Determine the [X, Y] coordinate at the center of the cell enclosing the given text.  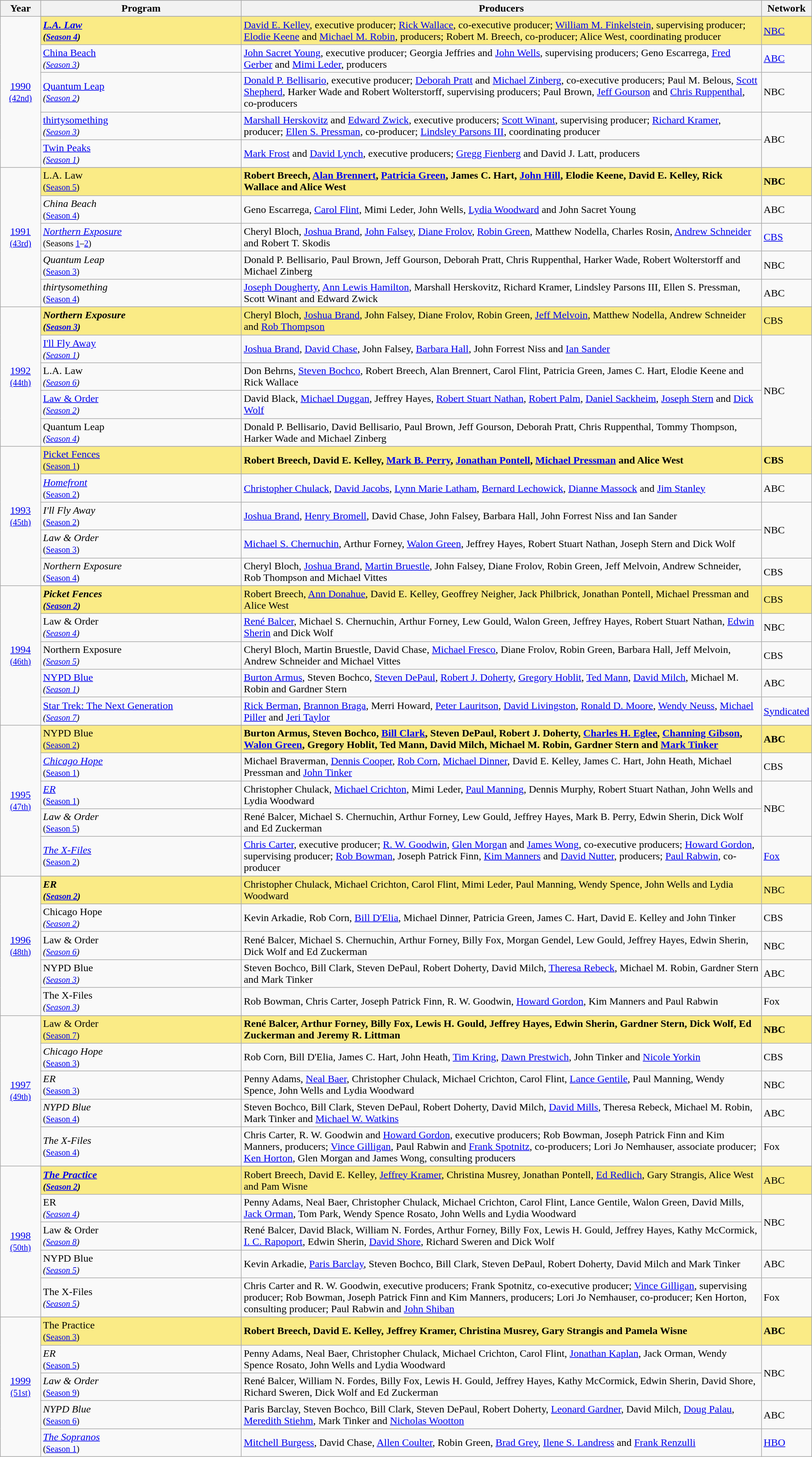
Star Trek: The Next Generation(Season 7) [141, 711]
Don Behrns, Steven Bochco, Robert Breech, Alan Brennert, Carol Flint, Patricia Green, James C. Hart, Elodie Keene and Rick Wallace [502, 377]
Donald P. Bellisario, Paul Brown, Jeff Gourson, Deborah Pratt, Chris Ruppenthal, Harker Wade, Robert Wolterstorff and Michael Zinberg [502, 265]
1998(50th) [21, 1242]
Cheryl Bloch, Joshua Brand, Martin Bruestle, John Falsey, Diane Frolov, Robin Green, Jeff Melvoin, Andrew Schneider, Rob Thompson and Michael Vittes [502, 571]
Joshua Brand, David Chase, John Falsey, Barbara Hall, John Forrest Niss and Ian Sander [502, 349]
Christopher Chulack, Michael Crichton, Mimi Leder, Paul Manning, Dennis Murphy, Robert Stuart Nathan, John Wells and Lydia Woodward [502, 794]
The X-Files(Season 5) [141, 1298]
Mitchell Burgess, David Chase, Allen Coulter, Robin Green, Brad Grey, Ilene S. Landress and Frank Renzulli [502, 1443]
Robert Breech, Ann Donahue, David E. Kelley, Geoffrey Neigher, Jack Philbrick, Jonathan Pontell, Michael Pressman and Alice West [502, 600]
The Practice(Season 3) [141, 1331]
Law & Order(Season 7) [141, 1029]
Penny Adams, Neal Baer, Christopher Chulack, Michael Crichton, Carol Flint, Lance Gentile, Paul Manning, Wendy Spence, John Wells and Lydia Woodward [502, 1085]
Robert Breech, David E. Kelley, Mark B. Perry, Jonathan Pontell, Michael Pressman and Alice West [502, 460]
John Sacret Young, executive producer; Georgia Jeffries and John Wells, supervising producers; Geno Escarrega, Fred Gerber and Mimi Leder, producers [502, 58]
Law & Order(Season 8) [141, 1236]
1991(43rd) [21, 237]
Law & Order(Season 4) [141, 627]
Burton Armus, Steven Bochco, Steven DePaul, Robert J. Doherty, Gregory Hoblit, Ted Mann, David Milch, Michael M. Robin and Gardner Stern [502, 683]
René Balcer, Michael S. Chernuchin, Arthur Forney, Lew Gould, Walon Green, Jeffrey Hayes, Robert Stuart Nathan, Edwin Sherin and Dick Wolf [502, 627]
Program [141, 9]
The X-Files(Season 4) [141, 1146]
ER(Season 1) [141, 794]
Kevin Arkadie, Paris Barclay, Steven Bochco, Bill Clark, Steven DePaul, Robert Doherty, David Milch and Mark Tinker [502, 1264]
Law & Order(Season 9) [141, 1387]
Christopher Chulack, David Jacobs, Lynn Marie Latham, Bernard Lechowick, Dianne Massock and Jim Stanley [502, 488]
1995(47th) [21, 800]
Quantum Leap(Season 2) [141, 92]
Michael S. Chernuchin, Arthur Forney, Walon Green, Jeffrey Hayes, Robert Stuart Nathan, Joseph Stern and Dick Wolf [502, 544]
Steven Bochco, Bill Clark, Steven DePaul, Robert Doherty, David Milch, Theresa Rebeck, Michael M. Robin, Gardner Stern and Mark Tinker [502, 973]
Mark Frost and David Lynch, executive producers; Gregg Fienberg and David J. Latt, producers [502, 153]
Christopher Chulack, Michael Crichton, Carol Flint, Mimi Leder, Paul Manning, Wendy Spence, John Wells and Lydia Woodward [502, 890]
René Balcer, Arthur Forney, Billy Fox, Lewis H. Gould, Jeffrey Hayes, Edwin Sherin, Gardner Stern, Dick Wolf, Ed Zuckerman and Jeremy R. Littman [502, 1029]
HBO [787, 1443]
1999(51st) [21, 1387]
Quantum Leap(Season 4) [141, 433]
Rick Berman, Brannon Braga, Merri Howard, Peter Lauritson, David Livingston, Ronald D. Moore, Wendy Neuss, Michael Piller and Jeri Taylor [502, 711]
René Balcer, Michael S. Chernuchin, Arthur Forney, Lew Gould, Jeffrey Hayes, Mark B. Perry, Edwin Sherin, Dick Wolf and Ed Zuckerman [502, 823]
Kevin Arkadie, Rob Corn, Bill D'Elia, Michael Dinner, Patricia Green, James C. Hart, David E. Kelley and John Tinker [502, 918]
NYPD Blue(Season 2) [141, 739]
Law & Order(Season 6) [141, 946]
L.A. Law(Season 6) [141, 377]
Rob Bowman, Chris Carter, Joseph Patrick Finn, R. W. Goodwin, Howard Gordon, Kim Manners and Paul Rabwin [502, 1002]
Donald P. Bellisario, David Bellisario, Paul Brown, Jeff Gourson, Deborah Pratt, Chris Ruppenthal, Tommy Thompson, Harker Wade and Michael Zinberg [502, 433]
Syndicated [787, 711]
Joseph Dougherty, Ann Lewis Hamilton, Marshall Herskovitz, Richard Kramer, Lindsley Parsons III, Ellen S. Pressman, Scott Winant and Edward Zwick [502, 293]
Michael Braverman, Dennis Cooper, Rob Corn, Michael Dinner, David E. Kelley, James C. Hart, John Heath, Michael Pressman and John Tinker [502, 767]
Cheryl Bloch, Joshua Brand, John Falsey, Diane Frolov, Robin Green, Jeff Melvoin, Matthew Nodella, Andrew Schneider and Rob Thompson [502, 320]
Picket Fences(Season 2) [141, 600]
The Sopranos(Season 1) [141, 1443]
NYPD Blue(Season 4) [141, 1113]
The X-Files(Season 2) [141, 856]
Northern Exposure(Season 5) [141, 655]
1990(42nd) [21, 92]
David Black, Michael Duggan, Jeffrey Hayes, Robert Stuart Nathan, Robert Palm, Daniel Sackheim, Joseph Stern and Dick Wolf [502, 404]
L.A. Law(Season 5) [141, 182]
L.A. Law(Season 4) [141, 31]
I'll Fly Away(Season 2) [141, 516]
thirtysomething(Season 3) [141, 126]
ER(Season 4) [141, 1208]
Year [21, 9]
1996(48th) [21, 946]
Robert Breech, David E. Kelley, Jeffrey Kramer, Christina Musrey, Gary Strangis and Pamela Wisne [502, 1331]
ER(Season 2) [141, 890]
Rob Corn, Bill D'Elia, James C. Hart, John Heath, Tim Kring, Dawn Prestwich, John Tinker and Nicole Yorkin [502, 1057]
1997(49th) [21, 1091]
NYPD Blue(Season 5) [141, 1264]
Chicago Hope(Season 1) [141, 767]
NYPD Blue(Season 1) [141, 683]
The X-Files(Season 3) [141, 1002]
Robert Breech, David E. Kelley, Jeffrey Kramer, Christina Musrey, Jonathan Pontell, Ed Redlich, Gary Strangis, Alice West and Pam Wisne [502, 1180]
Northern Exposure(Season 4) [141, 571]
China Beach(Season 3) [141, 58]
ER(Season 3) [141, 1085]
Chicago Hope(Season 2) [141, 918]
China Beach(Season 4) [141, 209]
Chicago Hope(Season 3) [141, 1057]
Northern Exposure(Seasons 1–2) [141, 237]
Network [787, 9]
ER(Season 5) [141, 1359]
Northern Exposure(Season 3) [141, 320]
Twin Peaks(Season 1) [141, 153]
Law & Order(Season 2) [141, 404]
NYPD Blue(Season 6) [141, 1415]
NYPD Blue(Season 3) [141, 973]
Cheryl Bloch, Joshua Brand, John Falsey, Diane Frolov, Robin Green, Matthew Nodella, Charles Rosin, Andrew Schneider and Robert T. Skodis [502, 237]
1993(45th) [21, 516]
Geno Escarrega, Carol Flint, Mimi Leder, John Wells, Lydia Woodward and John Sacret Young [502, 209]
I'll Fly Away(Season 1) [141, 349]
1994(46th) [21, 655]
Quantum Leap(Season 3) [141, 265]
René Balcer, Michael S. Chernuchin, Arthur Forney, Billy Fox, Morgan Gendel, Lew Gould, Jeffrey Hayes, Edwin Sherin, Dick Wolf and Ed Zuckerman [502, 946]
The Practice(Season 2) [141, 1180]
Producers [502, 9]
Law & Order(Season 3) [141, 544]
1992(44th) [21, 376]
Picket Fences(Season 1) [141, 460]
Homefront(Season 2) [141, 488]
Robert Breech, Alan Brennert, Patricia Green, James C. Hart, John Hill, Elodie Keene, David E. Kelley, Rick Wallace and Alice West [502, 182]
Joshua Brand, Henry Bromell, David Chase, John Falsey, Barbara Hall, John Forrest Niss and Ian Sander [502, 516]
Law & Order(Season 5) [141, 823]
thirtysomething(Season 4) [141, 293]
